Determine the [X, Y] coordinate at the center of the cell enclosing the given text.  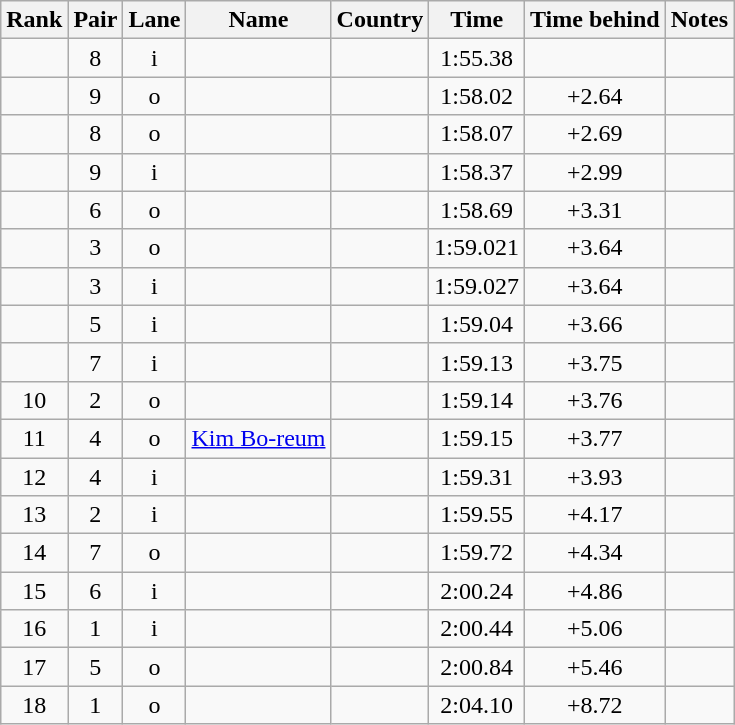
1:59.021 [477, 248]
14 [34, 553]
Time behind [596, 20]
16 [34, 629]
1:59.31 [477, 477]
1:59.72 [477, 553]
1:58.07 [477, 134]
Name [258, 20]
2:00.44 [477, 629]
1:58.02 [477, 96]
2:00.24 [477, 591]
Time [477, 20]
15 [34, 591]
+8.72 [596, 705]
1:58.69 [477, 210]
2:04.10 [477, 705]
17 [34, 667]
1:59.04 [477, 324]
+4.34 [596, 553]
1:59.14 [477, 400]
Pair [96, 20]
+3.77 [596, 438]
1:55.38 [477, 58]
11 [34, 438]
2:00.84 [477, 667]
+3.31 [596, 210]
+2.99 [596, 172]
+4.86 [596, 591]
Kim Bo-reum [258, 438]
10 [34, 400]
+2.69 [596, 134]
+5.46 [596, 667]
1:58.37 [477, 172]
+3.66 [596, 324]
Lane [154, 20]
+2.64 [596, 96]
+3.76 [596, 400]
Country [380, 20]
12 [34, 477]
+5.06 [596, 629]
1:59.13 [477, 362]
+4.17 [596, 515]
+3.93 [596, 477]
1:59.55 [477, 515]
1:59.15 [477, 438]
18 [34, 705]
1:59.027 [477, 286]
13 [34, 515]
+3.75 [596, 362]
Rank [34, 20]
Notes [699, 20]
